Search for the cell housing the specified text and yield its [x, y] center coordinate. 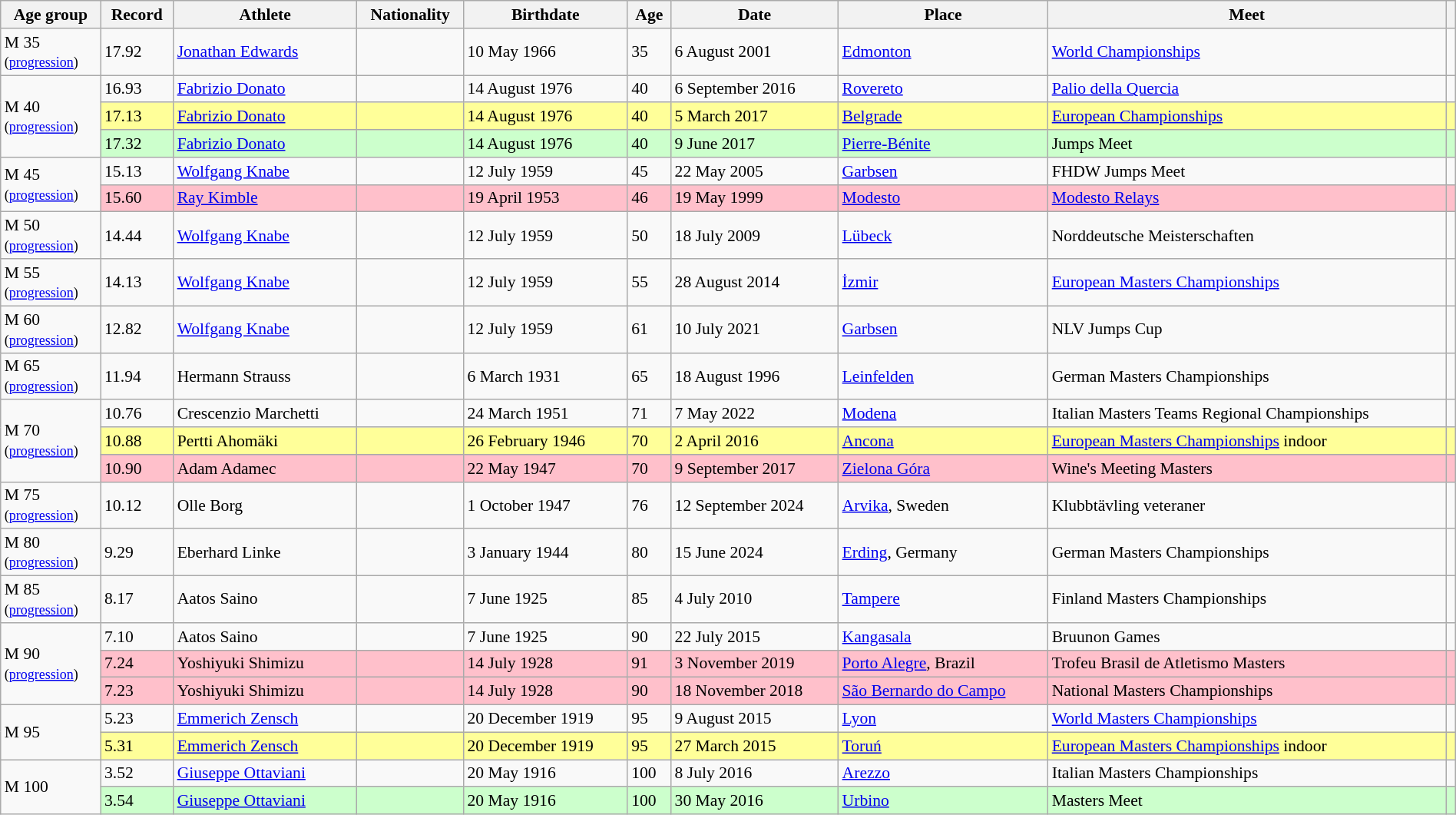
3 January 1944 [546, 553]
17.92 [137, 52]
3 November 2019 [755, 664]
6 August 2001 [755, 52]
Erding, Germany [943, 553]
M 60 (progression) [51, 329]
M 65 (progression) [51, 376]
European Masters Championships [1247, 283]
14.13 [137, 283]
M 35 (progression) [51, 52]
Modena [943, 414]
M 45 (progression) [51, 184]
15.60 [137, 198]
Edmonton [943, 52]
22 May 1947 [546, 469]
M 40 (progression) [51, 117]
Urbino [943, 801]
Zielona Góra [943, 469]
22 July 2015 [755, 637]
World Masters Championships [1247, 719]
26 February 1946 [546, 441]
Modesto [943, 198]
12.82 [137, 329]
Wine's Meeting Masters [1247, 469]
50 [649, 235]
Norddeutsche Meisterschaften [1247, 235]
Age group [51, 15]
4 July 2010 [755, 599]
6 September 2016 [755, 89]
1 October 1947 [546, 505]
Hermann Strauss [266, 376]
7 May 2022 [755, 414]
9 September 2017 [755, 469]
İzmir [943, 283]
Porto Alegre, Brazil [943, 664]
M 90 (progression) [51, 664]
M 100 [51, 787]
28 August 2014 [755, 283]
Crescenzio Marchetti [266, 414]
27 March 2015 [755, 746]
Adam Adamec [266, 469]
19 April 1953 [546, 198]
Toruń [943, 746]
3.52 [137, 774]
10.88 [137, 441]
Kangasala [943, 637]
Meet [1247, 15]
45 [649, 171]
85 [649, 599]
Birthdate [546, 15]
Trofeu Brasil de Atletismo Masters [1247, 664]
24 March 1951 [546, 414]
17.13 [137, 117]
55 [649, 283]
19 May 1999 [755, 198]
Rovereto [943, 89]
NLV Jumps Cup [1247, 329]
10.12 [137, 505]
11.94 [137, 376]
Ray Kimble [266, 198]
8.17 [137, 599]
18 August 1996 [755, 376]
9 August 2015 [755, 719]
8 July 2016 [755, 774]
M 85 (progression) [51, 599]
M 80 (progression) [51, 553]
Nationality [410, 15]
22 May 2005 [755, 171]
17.32 [137, 144]
15 June 2024 [755, 553]
M 75 (progression) [51, 505]
46 [649, 198]
Finland Masters Championships [1247, 599]
9.29 [137, 553]
Jonathan Edwards [266, 52]
12 September 2024 [755, 505]
2 April 2016 [755, 441]
35 [649, 52]
Age [649, 15]
10 July 2021 [755, 329]
Place [943, 15]
Palio della Quercia [1247, 89]
10 May 1966 [546, 52]
30 May 2016 [755, 801]
5 March 2017 [755, 117]
18 July 2009 [755, 235]
6 March 1931 [546, 376]
10.76 [137, 414]
Masters Meet [1247, 801]
15.13 [137, 171]
Athlete [266, 15]
Leinfelden [943, 376]
World Championships [1247, 52]
Lübeck [943, 235]
Italian Masters Teams Regional Championships [1247, 414]
76 [649, 505]
Date [755, 15]
14.44 [137, 235]
Belgrade [943, 117]
Eberhard Linke [266, 553]
FHDW Jumps Meet [1247, 171]
Arezzo [943, 774]
7.23 [137, 691]
18 November 2018 [755, 691]
91 [649, 664]
7.10 [137, 637]
São Bernardo do Campo [943, 691]
5.23 [137, 719]
M 55 (progression) [51, 283]
Pierre-Bénite [943, 144]
National Masters Championships [1247, 691]
Bruunon Games [1247, 637]
Modesto Relays [1247, 198]
Lyon [943, 719]
5.31 [137, 746]
M 95 [51, 733]
71 [649, 414]
Ancona [943, 441]
Olle Borg [266, 505]
M 70(progression) [51, 441]
Pertti Ahomäki [266, 441]
3.54 [137, 801]
7.24 [137, 664]
10.90 [137, 469]
Italian Masters Championships [1247, 774]
61 [649, 329]
Jumps Meet [1247, 144]
M 50 (progression) [51, 235]
Arvika, Sweden [943, 505]
Record [137, 15]
65 [649, 376]
9 June 2017 [755, 144]
80 [649, 553]
Klubbtävling veteraner [1247, 505]
16.93 [137, 89]
European Championships [1247, 117]
Tampere [943, 599]
